Identify which cell holds the provided text, then report its (x, y) central coordinate. 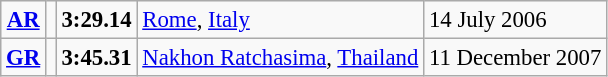
11 December 2007 (516, 58)
3:29.14 (96, 20)
3:45.31 (96, 58)
GR (24, 58)
Nakhon Ratchasima, Thailand (280, 58)
Rome, Italy (280, 20)
AR (24, 20)
14 July 2006 (516, 20)
